Provide the (x, y) coordinate of the cell's center where the given text is located.  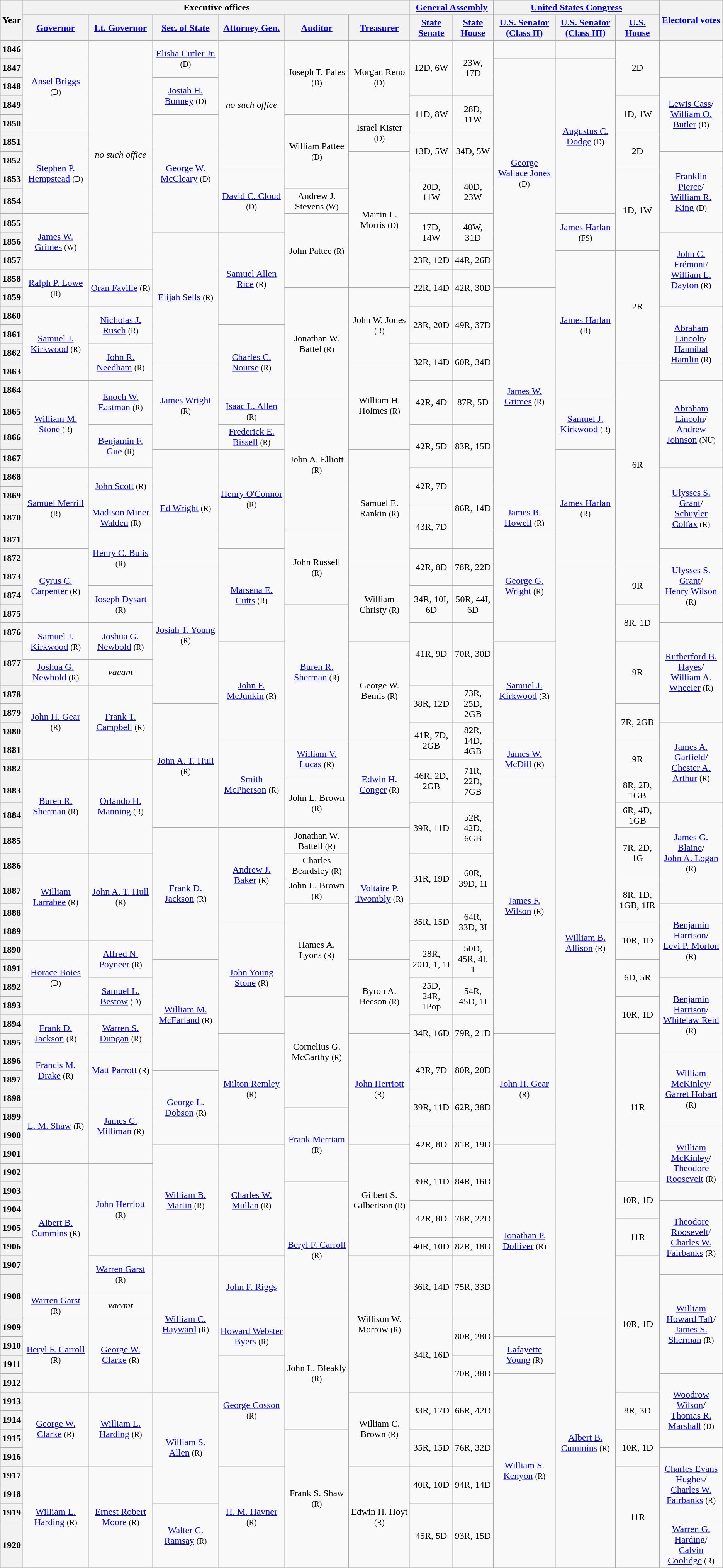
36R, 14D (431, 1286)
William C. Brown (R) (379, 1429)
82R, 18D (473, 1246)
52R, 42D, 6GB (473, 828)
1849 (12, 105)
Hames A. Lyons (R) (317, 950)
42R, 30D (473, 288)
Samuel L. Bestow (D) (120, 996)
42R, 7D (431, 486)
7R, 2D, 1G (637, 853)
6D, 5R (637, 977)
1878 (12, 694)
70R, 38D (473, 1374)
Auditor (317, 28)
1891 (12, 968)
Josiah T. Young (R) (185, 635)
1873 (12, 576)
1865 (12, 412)
Nicholas J. Rusch (R) (120, 325)
1903 (12, 1191)
George G. Wright (R) (524, 586)
23R, 12D (431, 260)
44R, 26D (473, 260)
79R, 21D (473, 1033)
James B. Howell (R) (524, 518)
Jonathan W. Battel (R) (317, 343)
William Christy (R) (379, 604)
Charles W. Mullan (R) (251, 1200)
Charles C. Nourse (R) (251, 362)
81R, 19D (473, 1144)
34D, 5W (473, 151)
Andrew J. Baker (R) (251, 875)
Horace Boies (D) (56, 977)
45R, 5D (431, 1536)
1879 (12, 713)
Lt. Governor (120, 28)
Joseph Dysart (R) (120, 604)
John L. Bleakly (R) (317, 1374)
87R, 5D (473, 403)
James A. Garfield/Chester A. Arthur (R) (691, 763)
Benjamin F. Gue (R) (120, 446)
1904 (12, 1209)
71R, 22D, 7GB (473, 781)
Andrew J. Stevens (W) (317, 201)
34R, 10I, 6D (431, 604)
1901 (12, 1153)
L. M. Shaw (R) (56, 1126)
70R, 30D (473, 654)
6R, 4D, 1GB (637, 815)
73R, 25D, 2GB (473, 703)
1914 (12, 1420)
Israel Kister (D) (379, 133)
Franklin Pierce/William R. King (D) (691, 192)
John R. Needham (R) (120, 362)
Lewis Cass/William O. Butler (D) (691, 114)
James W. Grimes (R) (524, 396)
28D, 11W (473, 114)
38R, 12D (431, 703)
Milton Remley (R) (251, 1089)
Jonathan W. Battell (R) (317, 841)
James Harlan (FS) (586, 232)
1908 (12, 1296)
John Scott (R) (120, 486)
1918 (12, 1494)
54R, 45D, 1I (473, 996)
Walter C. Ramsay (R) (185, 1536)
Henry C. Bulis (R) (120, 558)
Morgan Reno (D) (379, 77)
1874 (12, 595)
1898 (12, 1098)
1872 (12, 558)
1893 (12, 1005)
Martin L. Morris (D) (379, 219)
Theodore Roosevelt/Charles W. Fairbanks (R) (691, 1237)
1866 (12, 437)
Lafayette Young (R) (524, 1355)
1868 (12, 477)
George W. McCleary (D) (185, 173)
Warren G. Harding/Calvin Coolidge (R) (691, 1545)
1895 (12, 1042)
Jonathan P. Dolliver (R) (524, 1240)
Willison W. Morrow (R) (379, 1323)
Gilbert S. Gilbertson (R) (379, 1200)
1886 (12, 865)
40D, 23W (473, 192)
Joseph T. Fales (D) (317, 77)
Abraham Lincoln/Andrew Johnson (NU) (691, 424)
12D, 6W (431, 68)
Ulysses S. Grant/Schuyler Colfax (R) (691, 508)
1850 (12, 124)
94R, 14D (473, 1485)
James G. Blaine/John A. Logan (R) (691, 853)
40W, 31D (473, 232)
Sec. of State (185, 28)
Charles Beardsley (R) (317, 865)
Samuel E. Rankin (R) (379, 508)
Attorney Gen. (251, 28)
1862 (12, 353)
U.S. Senator(Class II) (524, 28)
80R, 20D (473, 1070)
1892 (12, 987)
James C. Milliman (R) (120, 1126)
1881 (12, 750)
William S. Kenyon (R) (524, 1471)
Madison Miner Walden (R) (120, 518)
James W. McDill (R) (524, 759)
Stephen P. Hempstead (D) (56, 173)
6R (637, 464)
Samuel Allen Rice (R) (251, 279)
1867 (12, 459)
James F. Wilson (R) (524, 905)
8R, 2D, 1GB (637, 790)
1859 (12, 297)
49R, 37D (473, 325)
1910 (12, 1346)
William M. McFarland (R) (185, 1014)
William M. Stone (R) (56, 424)
1852 (12, 161)
Edwin H. Conger (R) (379, 784)
33R, 17D (431, 1411)
80R, 28D (473, 1337)
60R, 39D, 1I (473, 878)
1884 (12, 815)
82R, 14D, 4GB (473, 741)
1857 (12, 260)
1919 (12, 1513)
United States Congress (576, 8)
William McKinley/Theodore Roosevelt (R) (691, 1163)
1896 (12, 1061)
George L. Dobson (R) (185, 1107)
Howard Webster Byers (R) (251, 1337)
1847 (12, 68)
75R, 33D (473, 1286)
Voltaire P. Twombly (R) (379, 893)
93R, 15D (473, 1536)
Augustus C. Dodge (D) (586, 136)
Frederick E. Bissell (R) (251, 437)
1909 (12, 1327)
1877 (12, 663)
James Wright (R) (185, 406)
66R, 42D (473, 1411)
William Pattee (D) (317, 151)
Warren S. Dungan (R) (120, 1033)
1876 (12, 632)
H. M. Havner (R) (251, 1517)
Ralph P. Lowe (R) (56, 288)
1871 (12, 539)
Abraham Lincoln/Hannibal Hamlin (R) (691, 343)
1915 (12, 1439)
86R, 14D (473, 508)
2R (637, 306)
50R, 44I, 6D (473, 604)
1911 (12, 1364)
1902 (12, 1172)
Year (12, 20)
11D, 8W (431, 114)
Governor (56, 28)
64R, 33D, 3I (473, 922)
Ansel Briggs (D) (56, 87)
62R, 38D (473, 1107)
1860 (12, 316)
50D, 45R, 4I, 1 (473, 959)
William McKinley/Garret Hobart (R) (691, 1089)
Ed Wright (R) (185, 508)
31R, 19D (431, 878)
1888 (12, 912)
1864 (12, 390)
1853 (12, 179)
1913 (12, 1402)
83R, 15D (473, 446)
William H. Holmes (R) (379, 406)
23W, 17D (473, 68)
1907 (12, 1265)
Smith McPherson (R) (251, 784)
Enoch W. Eastman (R) (120, 403)
Henry O'Connor (R) (251, 499)
20D, 11W (431, 192)
Samuel Merrill (R) (56, 508)
George W. Bemis (R) (379, 691)
Ernest Robert Moore (R) (120, 1517)
William B. Allison (R) (586, 943)
41R, 9D (431, 654)
Marsena E. Cutts (R) (251, 595)
76R, 32D (473, 1448)
1912 (12, 1383)
John F. McJunkin (R) (251, 691)
1897 (12, 1079)
Byron A. Beeson (R) (379, 996)
1875 (12, 613)
1900 (12, 1135)
1920 (12, 1545)
Cyrus C. Carpenter (R) (56, 586)
State House (473, 28)
Benjamin Harrison/Levi P. Morton (R) (691, 940)
1863 (12, 371)
41R, 7D, 2GB (431, 741)
1851 (12, 142)
1880 (12, 731)
Oran Faville (R) (120, 288)
13D, 5W (431, 151)
William C. Hayward (R) (185, 1323)
William S. Allen (R) (185, 1448)
32R, 14D (431, 362)
Edwin H. Hoyt (R) (379, 1517)
1870 (12, 518)
1861 (12, 334)
George Wallace Jones (D) (524, 173)
John A. Elliott (R) (317, 464)
1894 (12, 1024)
1889 (12, 931)
U.S. House (637, 28)
James W. Grimes (W) (56, 241)
1916 (12, 1457)
60R, 34D (473, 362)
1887 (12, 891)
Electoral votes (691, 20)
Frank T. Campbell (R) (120, 722)
Isaac L. Allen (R) (251, 412)
Benjamin Harrison/Whitelaw Reid (R) (691, 1014)
Cornelius G. McCarthy (R) (317, 1052)
46R, 2D, 2GB (431, 781)
1846 (12, 49)
William V. Lucas (R) (317, 759)
Alfred N. Poyneer (R) (120, 959)
Elisha Cutler Jr. (D) (185, 59)
1882 (12, 768)
William B. Martin (R) (185, 1200)
84R, 16D (473, 1181)
George Cosson (R) (251, 1411)
Ulysses S. Grant/Henry Wilson (R) (691, 586)
1906 (12, 1246)
John Russell (R) (317, 567)
Rutherford B. Hayes/William A. Wheeler (R) (691, 672)
Frank Merriam (R) (317, 1144)
28R, 20D, 1, 1I (431, 959)
John Pattee (R) (317, 251)
1869 (12, 496)
1848 (12, 87)
1883 (12, 790)
7R, 2GB (637, 722)
8R, 1D, 1GB, 1IR (637, 900)
22R, 14D (431, 288)
Elijah Sells (R) (185, 297)
U.S. Senator(Class III) (586, 28)
David C. Cloud (D) (251, 201)
William Howard Taft/James S. Sherman (R) (691, 1323)
Woodrow Wilson/Thomas R. Marshall (D) (691, 1411)
1854 (12, 201)
1855 (12, 223)
42R, 4D (431, 403)
Matt Parrott (R) (120, 1070)
8R, 1D (637, 623)
17D, 14W (431, 232)
Executive offices (217, 8)
William Larrabee (R) (56, 897)
1917 (12, 1476)
Treasurer (379, 28)
General Assembly (452, 8)
Charles Evans Hughes/Charles W. Fairbanks (R) (691, 1485)
1858 (12, 279)
1885 (12, 841)
State Senate (431, 28)
8R, 3D (637, 1411)
Frank S. Shaw (R) (317, 1499)
23R, 20D (431, 325)
John F. Riggs (251, 1286)
John Young Stone (R) (251, 977)
1905 (12, 1228)
John W. Jones (R) (379, 325)
1856 (12, 241)
1899 (12, 1116)
42R, 5D (431, 446)
John C. Frémont/William L. Dayton (R) (691, 269)
1890 (12, 950)
25D, 24R, 1Pop (431, 996)
Josiah H. Bonney (D) (185, 96)
Orlando H. Manning (R) (120, 806)
Francis M. Drake (R) (56, 1070)
